For the text-containing cell, return its midpoint in (x, y) coordinate format. 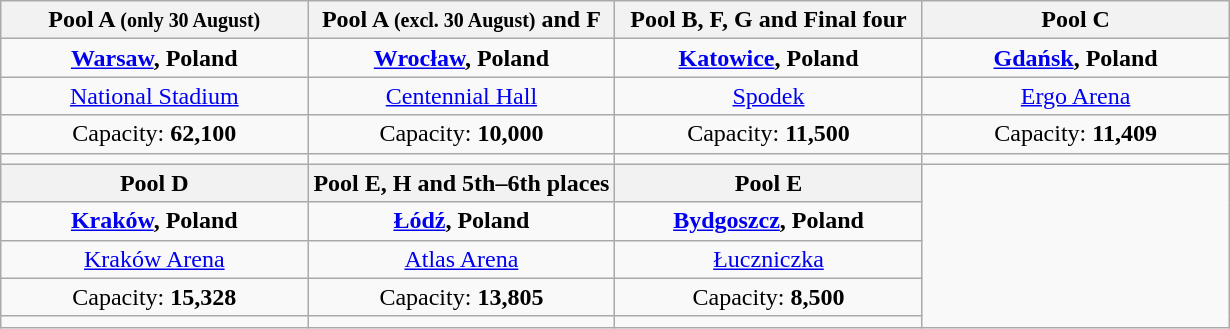
Atlas Arena (462, 259)
Pool E (768, 183)
Pool D (154, 183)
Capacity: 13,805 (462, 297)
Capacity: 15,328 (154, 297)
Spodek (768, 96)
Centennial Hall (462, 96)
Warsaw, Poland (154, 58)
Capacity: 8,500 (768, 297)
Capacity: 10,000 (462, 134)
Pool B, F, G and Final four (768, 20)
National Stadium (154, 96)
Capacity: 11,409 (1076, 134)
Ergo Arena (1076, 96)
Katowice, Poland (768, 58)
Łuczniczka (768, 259)
Gdańsk, Poland (1076, 58)
Pool C (1076, 20)
Łódź, Poland (462, 221)
Bydgoszcz, Poland (768, 221)
Capacity: 11,500 (768, 134)
Wrocław, Poland (462, 58)
Pool E, H and 5th–6th places (462, 183)
Kraków, Poland (154, 221)
Capacity: 62,100 (154, 134)
Kraków Arena (154, 259)
Pool A (excl. 30 August) and F (462, 20)
Pool A (only 30 August) (154, 20)
